From the cell containing the given text, extract its center point as [X, Y] coordinate. 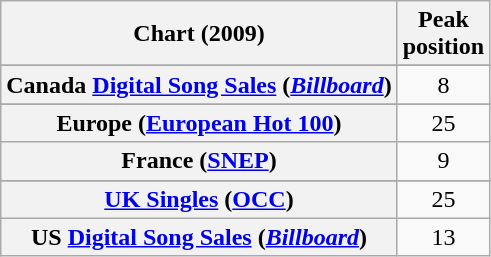
Canada Digital Song Sales (Billboard) [199, 85]
Peakposition [443, 34]
Europe (European Hot 100) [199, 123]
8 [443, 85]
13 [443, 237]
France (SNEP) [199, 161]
9 [443, 161]
Chart (2009) [199, 34]
UK Singles (OCC) [199, 199]
US Digital Song Sales (Billboard) [199, 237]
